Capture the cell that displays the provided text and extract its (X, Y) central coordinate. 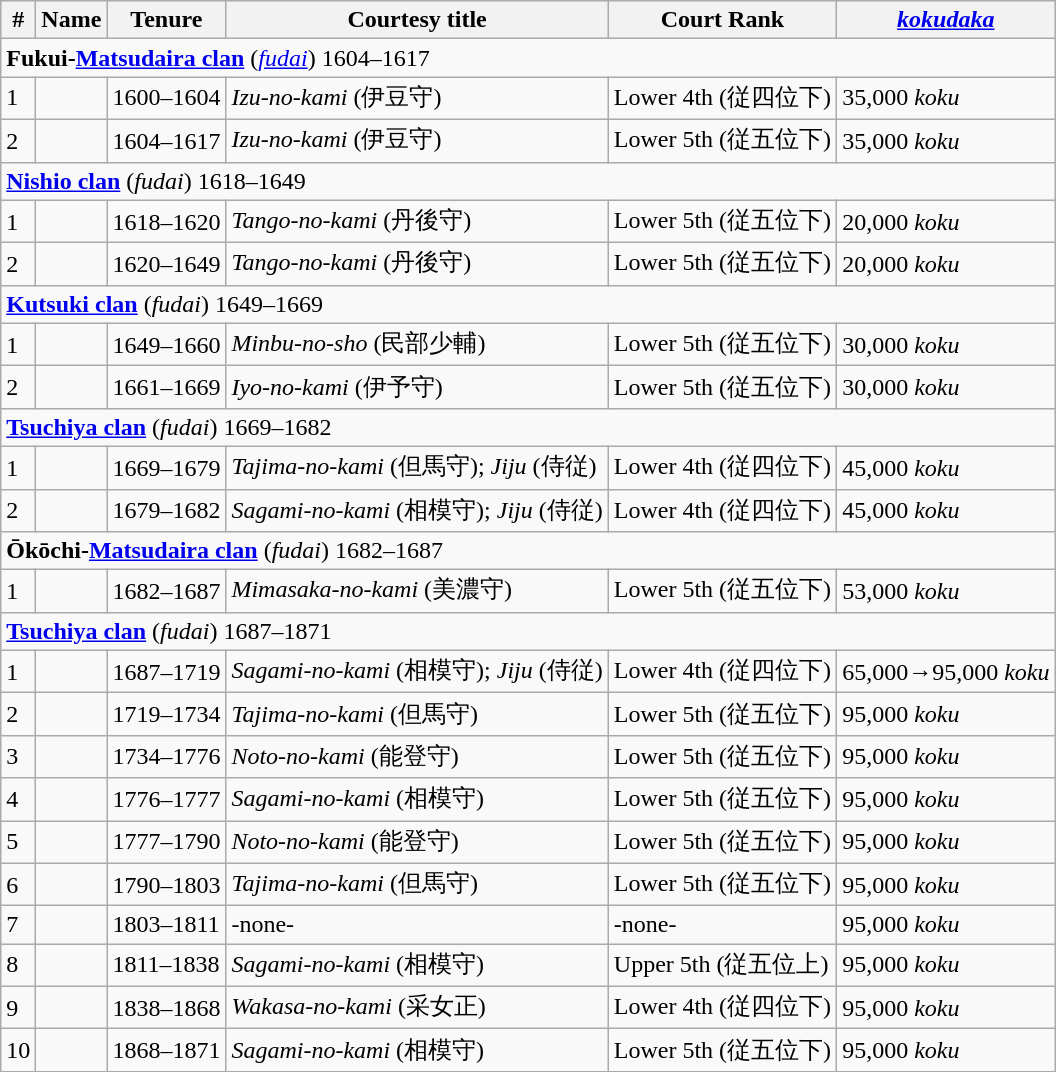
Name (72, 20)
Tsuchiya clan (fudai) 1687–1871 (528, 631)
# (18, 20)
1790–1803 (166, 884)
8 (18, 966)
Tenure (166, 20)
3 (18, 756)
1838–1868 (166, 1008)
Kutsuki clan (fudai) 1649–1669 (528, 304)
1734–1776 (166, 756)
1777–1790 (166, 842)
1669–1679 (166, 468)
1604–1617 (166, 140)
Wakasa-no-kami (采女正) (417, 1008)
7 (18, 925)
1803–1811 (166, 925)
1618–1620 (166, 222)
1620–1649 (166, 264)
1687–1719 (166, 672)
Courtesy title (417, 20)
Nishio clan (fudai) 1618–1649 (528, 181)
53,000 koku (946, 592)
1649–1660 (166, 344)
1600–1604 (166, 98)
Minbu-no-sho (民部少輔) (417, 344)
Fukui-Matsudaira clan (fudai) 1604–1617 (528, 58)
4 (18, 800)
1682–1687 (166, 592)
1661–1669 (166, 388)
Tsuchiya clan (fudai) 1669–1682 (528, 427)
Court Rank (722, 20)
Upper 5th (従五位上) (722, 966)
Mimasaka-no-kami (美濃守) (417, 592)
6 (18, 884)
1868–1871 (166, 1050)
1776–1777 (166, 800)
1811–1838 (166, 966)
1719–1734 (166, 714)
Tajima-no-kami (但馬守); Jiju (侍従) (417, 468)
5 (18, 842)
Iyo-no-kami (伊予守) (417, 388)
9 (18, 1008)
1679–1682 (166, 510)
kokudaka (946, 20)
65,000→95,000 koku (946, 672)
Ōkōchi-Matsudaira clan (fudai) 1682–1687 (528, 551)
10 (18, 1050)
